Return the (x, y) coordinate for the center point of the cell that contains the specified text.  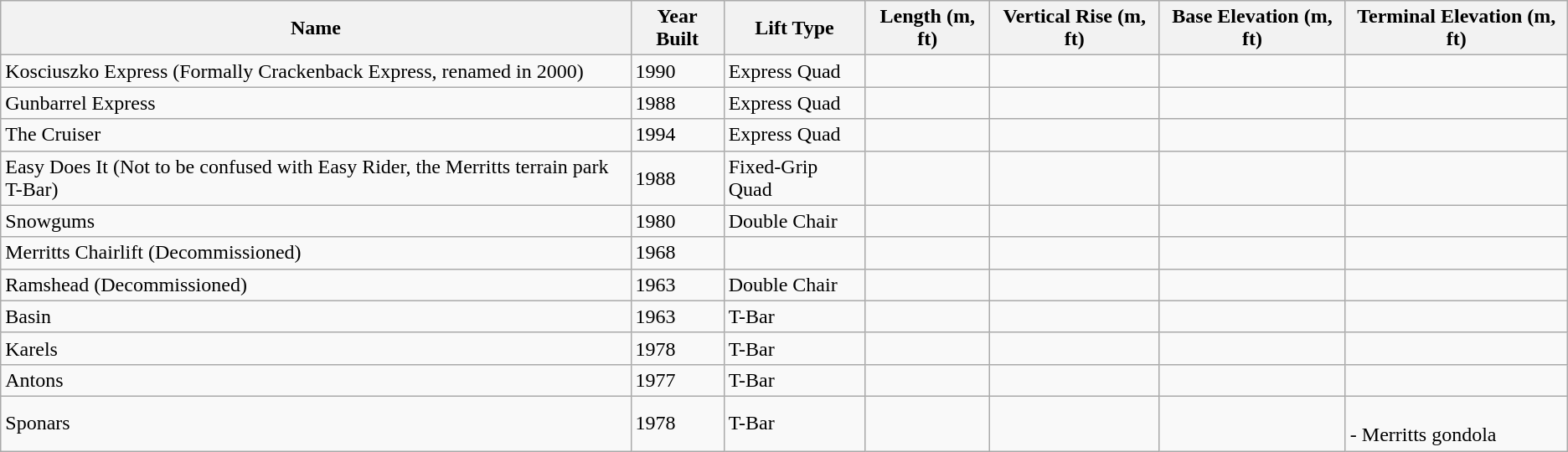
Fixed-Grip Quad (794, 177)
- Merritts gondola (1456, 424)
Vertical Rise (m, ft) (1075, 28)
Sponars (316, 424)
Year Built (677, 28)
Gunbarrel Express (316, 103)
The Cruiser (316, 135)
Terminal Elevation (m, ft) (1456, 28)
1980 (677, 221)
Name (316, 28)
Kosciuszko Express (Formally Crackenback Express, renamed in 2000) (316, 71)
Karels (316, 348)
Base Elevation (m, ft) (1253, 28)
Merritts Chairlift (Decommissioned) (316, 253)
1977 (677, 380)
Antons (316, 380)
Easy Does It (Not to be confused with Easy Rider, the Merritts terrain park T-Bar) (316, 177)
1968 (677, 253)
1990 (677, 71)
Lift Type (794, 28)
Length (m, ft) (928, 28)
Basin (316, 316)
Ramshead (Decommissioned) (316, 285)
1994 (677, 135)
Snowgums (316, 221)
